Output the (X, Y) coordinate of the center of the cell containing the given text.  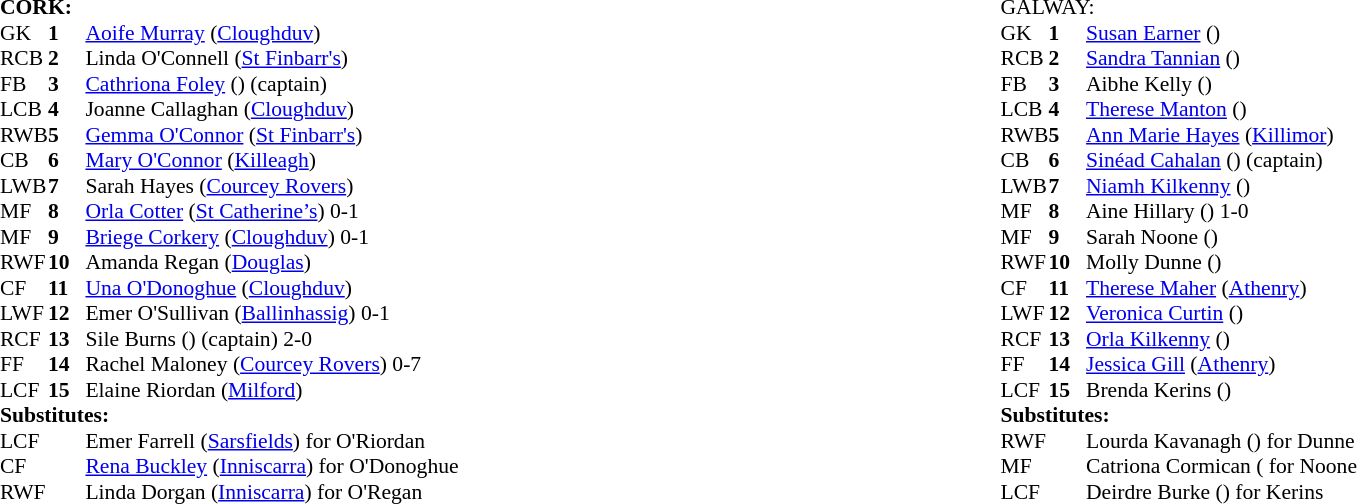
Sile Burns () (captain) 2-0 (272, 339)
Sandra Tannian () (1222, 59)
Sinéad Cahalan () (captain) (1222, 161)
Molly Dunne () (1222, 263)
Rachel Maloney (Courcey Rovers) 0-7 (272, 365)
Aine Hillary () 1-0 (1222, 211)
Briege Corkery (Cloughduv) 0-1 (272, 237)
Veronica Curtin () (1222, 313)
Sarah Noone () (1222, 237)
Linda O'Connell (St Finbarr's) (272, 59)
Jessica Gill (Athenry) (1222, 365)
Rena Buckley (Inniscarra) for O'Donoghue (272, 467)
Orla Cotter (St Catherine’s) 0-1 (272, 211)
Aibhe Kelly () (1222, 84)
Catriona Cormican ( for Noone (1222, 467)
Amanda Regan (Douglas) (272, 263)
Cathriona Foley () (captain) (272, 84)
Therese Maher (Athenry) (1222, 288)
Emer Farrell (Sarsfields) for O'Riordan (272, 441)
Ann Marie Hayes (Killimor) (1222, 135)
Therese Manton () (1222, 109)
Niamh Kilkenny () (1222, 186)
Sarah Hayes (Courcey Rovers) (272, 186)
Joanne Callaghan (Cloughduv) (272, 109)
Elaine Riordan (Milford) (272, 390)
Gemma O'Connor (St Finbarr's) (272, 135)
Susan Earner () (1222, 33)
Brenda Kerins () (1222, 390)
Una O'Donoghue (Cloughduv) (272, 288)
Lourda Kavanagh () for Dunne (1222, 441)
Aoife Murray (Cloughduv) (272, 33)
Mary O'Connor (Killeagh) (272, 161)
Orla Kilkenny () (1222, 339)
Emer O'Sullivan (Ballinhassig) 0-1 (272, 313)
